Identify which cell holds the provided text, then report its (X, Y) central coordinate. 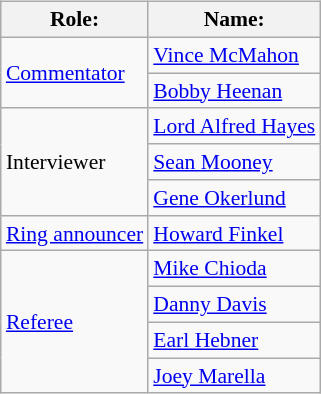
Mike Chioda (234, 269)
Danny Davis (234, 305)
Sean Mooney (234, 162)
Interviewer (74, 162)
Commentator (74, 72)
Vince McMahon (234, 55)
Lord Alfred Hayes (234, 126)
Name: (234, 20)
Bobby Heenan (234, 91)
Role: (74, 20)
Referee (74, 322)
Joey Marella (234, 376)
Earl Hebner (234, 340)
Howard Finkel (234, 233)
Gene Okerlund (234, 198)
Ring announcer (74, 233)
